For the text-containing cell, return its midpoint in (x, y) coordinate format. 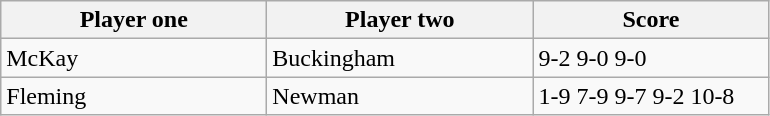
Buckingham (400, 58)
9-2 9-0 9-0 (651, 58)
Player two (400, 20)
Fleming (134, 96)
Newman (400, 96)
1-9 7-9 9-7 9-2 10-8 (651, 96)
McKay (134, 58)
Player one (134, 20)
Score (651, 20)
